Detect which cell encompasses the target text, then output its (x, y) center coordinate. 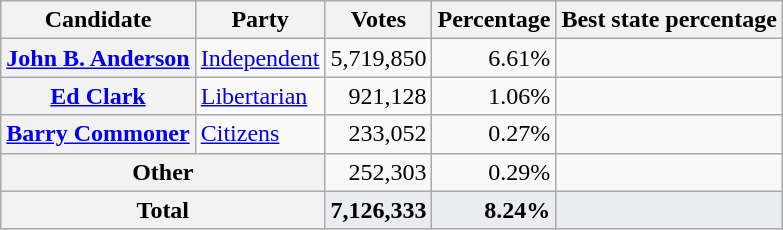
Candidate (98, 20)
6.61% (494, 58)
252,303 (378, 172)
Votes (378, 20)
8.24% (494, 210)
1.06% (494, 96)
233,052 (378, 134)
921,128 (378, 96)
7,126,333 (378, 210)
Total (163, 210)
Percentage (494, 20)
Best state percentage (670, 20)
Citizens (260, 134)
5,719,850 (378, 58)
Party (260, 20)
John B. Anderson (98, 58)
0.27% (494, 134)
Barry Commoner (98, 134)
0.29% (494, 172)
Independent (260, 58)
Libertarian (260, 96)
Ed Clark (98, 96)
Other (163, 172)
